Search for the cell housing the specified text and yield its [x, y] center coordinate. 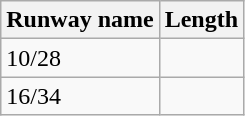
10/28 [80, 58]
Length [201, 20]
Runway name [80, 20]
16/34 [80, 96]
